Scan for the cell matching the given text and deliver its (X, Y) coordinate at center. 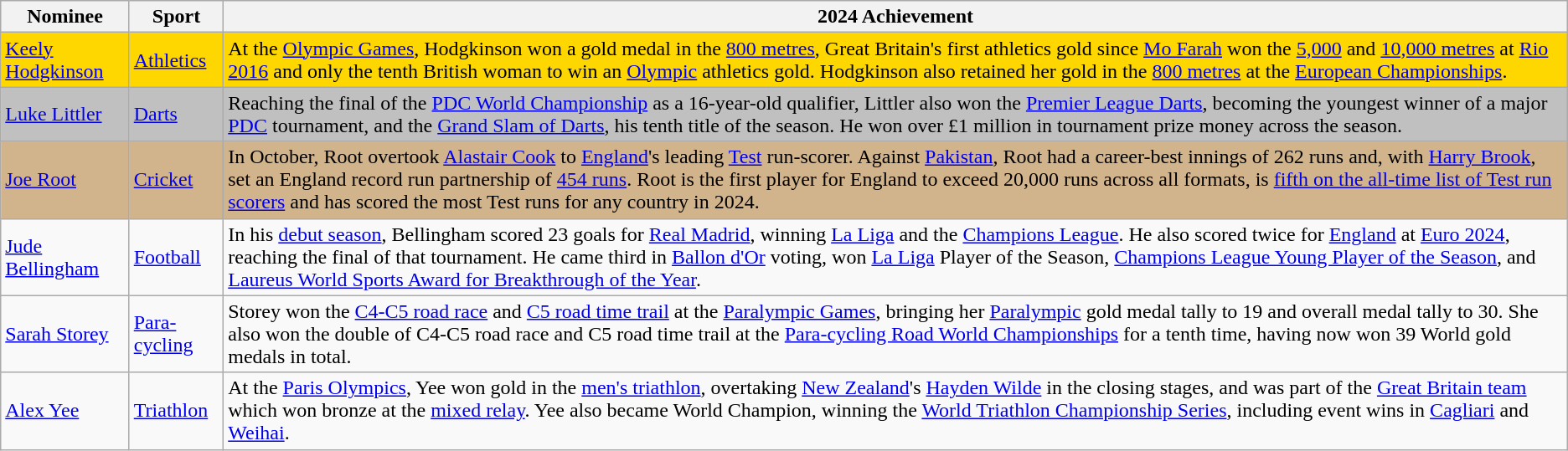
Cricket (176, 180)
Sarah Storey (65, 334)
Football (176, 257)
Joe Root (65, 180)
Triathlon (176, 411)
Luke Littler (65, 114)
Darts (176, 114)
Nominee (65, 17)
Sport (176, 17)
Keely Hodgkinson (65, 60)
Athletics (176, 60)
Alex Yee (65, 411)
Para-cycling (176, 334)
Jude Bellingham (65, 257)
2024 Achievement (896, 17)
